Detect which cell encompasses the target text, then output its (X, Y) center coordinate. 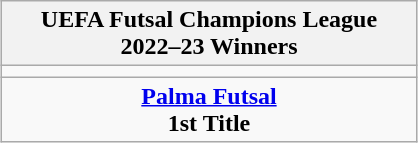
UEFA Futsal Champions League 2022–23 Winners (209, 34)
Palma Futsal 1st Title (209, 110)
